Scan for the cell matching the given text and deliver its (x, y) coordinate at center. 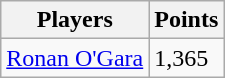
1,365 (186, 58)
Players (75, 20)
Ronan O'Gara (75, 58)
Points (186, 20)
